Determine the [X, Y] coordinate at the center of the cell enclosing the given text.  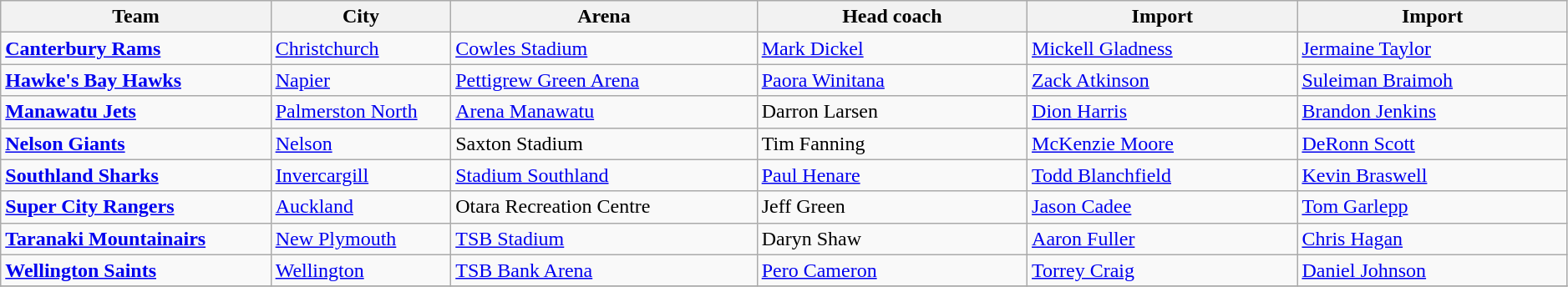
Southland Sharks [135, 175]
Christchurch [361, 48]
Todd Blanchfield [1163, 175]
Torrey Craig [1163, 270]
Manawatu Jets [135, 112]
Paora Winitana [892, 80]
Pettigrew Green Arena [604, 80]
Nelson [361, 143]
Wellington Saints [135, 270]
Auckland [361, 207]
Zack Atkinson [1163, 80]
Otara Recreation Centre [604, 207]
Brandon Jenkins [1432, 112]
Cowles Stadium [604, 48]
New Plymouth [361, 239]
Head coach [892, 17]
Team [135, 17]
Daryn Shaw [892, 239]
Napier [361, 80]
Aaron Fuller [1163, 239]
Tom Garlepp [1432, 207]
Hawke's Bay Hawks [135, 80]
Arena Manawatu [604, 112]
Arena [604, 17]
Invercargill [361, 175]
Dion Harris [1163, 112]
Daniel Johnson [1432, 270]
Palmerston North [361, 112]
TSB Stadium [604, 239]
Super City Rangers [135, 207]
Tim Fanning [892, 143]
TSB Bank Arena [604, 270]
Chris Hagan [1432, 239]
Suleiman Braimoh [1432, 80]
City [361, 17]
Mark Dickel [892, 48]
Pero Cameron [892, 270]
Mickell Gladness [1163, 48]
Darron Larsen [892, 112]
Canterbury Rams [135, 48]
DeRonn Scott [1432, 143]
Jeff Green [892, 207]
Nelson Giants [135, 143]
Kevin Braswell [1432, 175]
Stadium Southland [604, 175]
Wellington [361, 270]
Jason Cadee [1163, 207]
Saxton Stadium [604, 143]
McKenzie Moore [1163, 143]
Paul Henare [892, 175]
Jermaine Taylor [1432, 48]
Taranaki Mountainairs [135, 239]
